Identify which cell holds the provided text, then report its [X, Y] central coordinate. 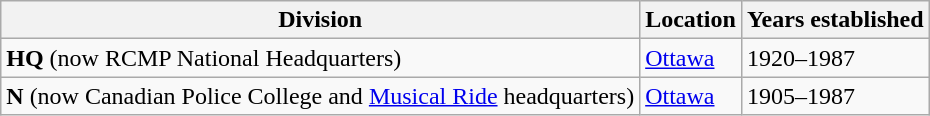
N (now Canadian Police College and Musical Ride headquarters) [320, 96]
Location [691, 20]
HQ (now RCMP National Headquarters) [320, 58]
1920–1987 [835, 58]
Years established [835, 20]
Division [320, 20]
1905–1987 [835, 96]
